Provide the [X, Y] coordinate of the cell's center where the given text is located.  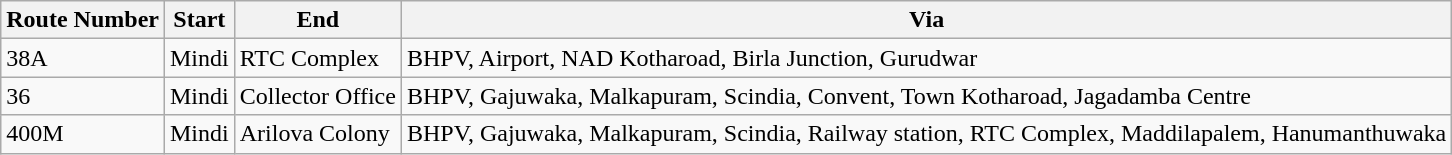
400M [83, 134]
BHPV, Gajuwaka, Malkapuram, Scindia, Railway station, RTC Complex, Maddilapalem, Hanumanthuwaka [926, 134]
Arilova Colony [318, 134]
RTC Complex [318, 58]
36 [83, 96]
38A [83, 58]
Via [926, 20]
Collector Office [318, 96]
BHPV, Airport, NAD Kotharoad, Birla Junction, Gurudwar [926, 58]
Start [199, 20]
Route Number [83, 20]
End [318, 20]
BHPV, Gajuwaka, Malkapuram, Scindia, Convent, Town Kotharoad, Jagadamba Centre [926, 96]
